Find where the given text appears and provide that cell's center as (x, y) coordinate. 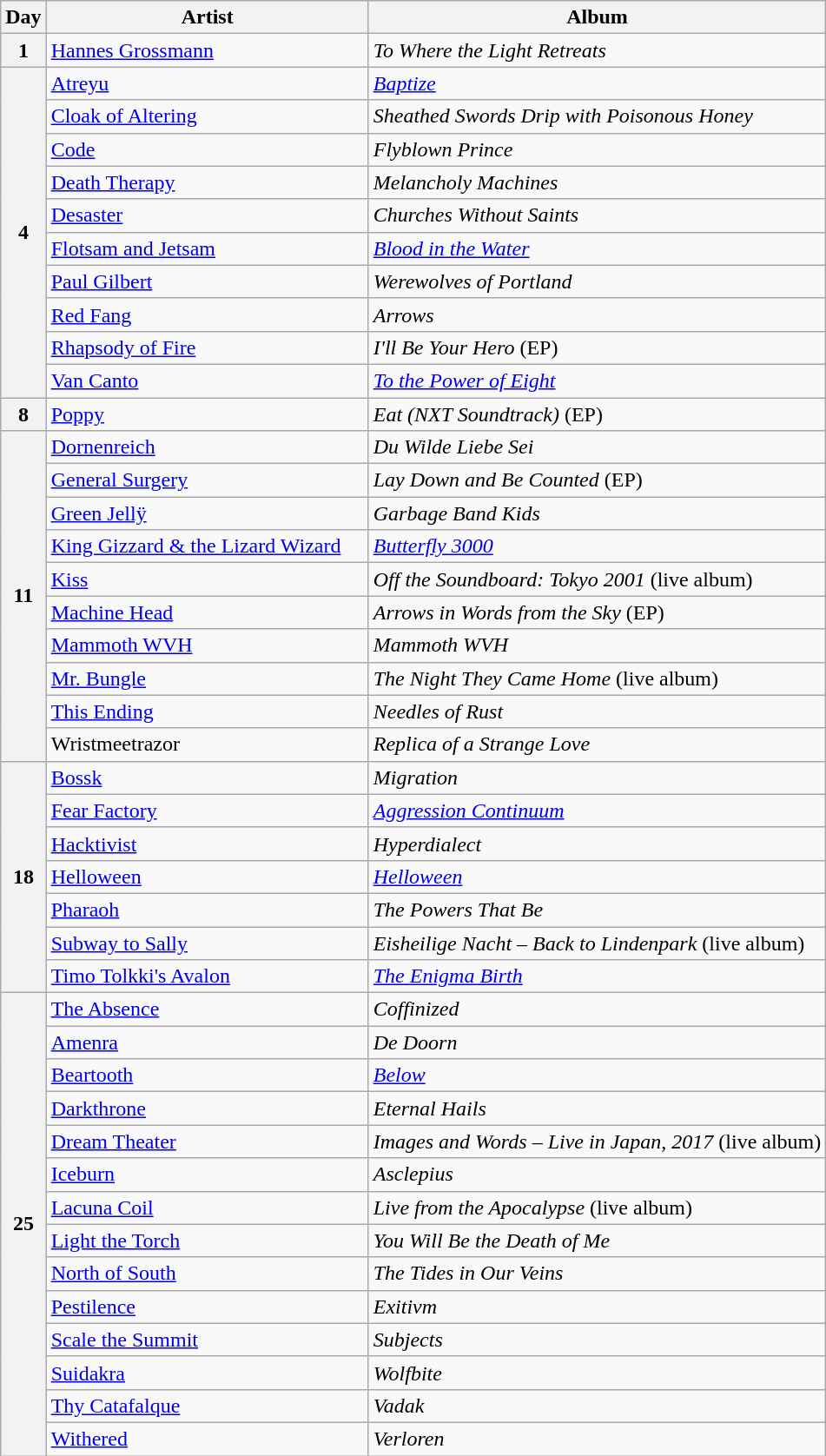
Eisheilige Nacht – Back to Lindenpark (live album) (598, 943)
Withered (207, 1439)
Cloak of Altering (207, 116)
Amenra (207, 1042)
Images and Words – Live in Japan, 2017 (live album) (598, 1142)
Rhapsody of Fire (207, 347)
Suidakra (207, 1373)
Arrows in Words from the Sky (EP) (598, 612)
Pestilence (207, 1307)
General Surgery (207, 480)
Baptize (598, 83)
De Doorn (598, 1042)
Arrows (598, 314)
Day (23, 17)
Below (598, 1075)
Timo Tolkki's Avalon (207, 976)
The Tides in Our Veins (598, 1274)
Verloren (598, 1439)
North of South (207, 1274)
Scale the Summit (207, 1340)
Hacktivist (207, 844)
Butterfly 3000 (598, 546)
Vadak (598, 1406)
The Absence (207, 1009)
This Ending (207, 711)
Off the Soundboard: Tokyo 2001 (live album) (598, 579)
Needles of Rust (598, 711)
Werewolves of Portland (598, 281)
Dornenreich (207, 447)
Darkthrone (207, 1109)
Subway to Sally (207, 943)
Machine Head (207, 612)
Garbage Band Kids (598, 513)
Paul Gilbert (207, 281)
Wolfbite (598, 1373)
Lacuna Coil (207, 1208)
Pharaoh (207, 910)
25 (23, 1225)
Blood in the Water (598, 248)
Lay Down and Be Counted (EP) (598, 480)
Mr. Bungle (207, 678)
1 (23, 50)
Death Therapy (207, 182)
Desaster (207, 215)
Flyblown Prince (598, 149)
18 (23, 877)
Beartooth (207, 1075)
Eat (NXT Soundtrack) (EP) (598, 414)
Kiss (207, 579)
Aggression Continuum (598, 811)
Melancholy Machines (598, 182)
You Will Be the Death of Me (598, 1241)
Fear Factory (207, 811)
The Night They Came Home (live album) (598, 678)
Light the Torch (207, 1241)
Coffinized (598, 1009)
Green Jellÿ (207, 513)
Poppy (207, 414)
Dream Theater (207, 1142)
To Where the Light Retreats (598, 50)
Thy Catafalque (207, 1406)
Van Canto (207, 381)
Exitivm (598, 1307)
Eternal Hails (598, 1109)
Album (598, 17)
8 (23, 414)
Code (207, 149)
Live from the Apocalypse (live album) (598, 1208)
Churches Without Saints (598, 215)
Wristmeetrazor (207, 745)
Sheathed Swords Drip with Poisonous Honey (598, 116)
Migration (598, 778)
Flotsam and Jetsam (207, 248)
Replica of a Strange Love (598, 745)
Hyperdialect (598, 844)
The Enigma Birth (598, 976)
To the Power of Eight (598, 381)
Red Fang (207, 314)
I'll Be Your Hero (EP) (598, 347)
The Powers That Be (598, 910)
Bossk (207, 778)
4 (23, 233)
Asclepius (598, 1175)
Hannes Grossmann (207, 50)
Subjects (598, 1340)
Atreyu (207, 83)
King Gizzard & the Lizard Wizard (207, 546)
Iceburn (207, 1175)
Du Wilde Liebe Sei (598, 447)
11 (23, 596)
Artist (207, 17)
